Determine the [X, Y] coordinate at the center of the cell enclosing the given text.  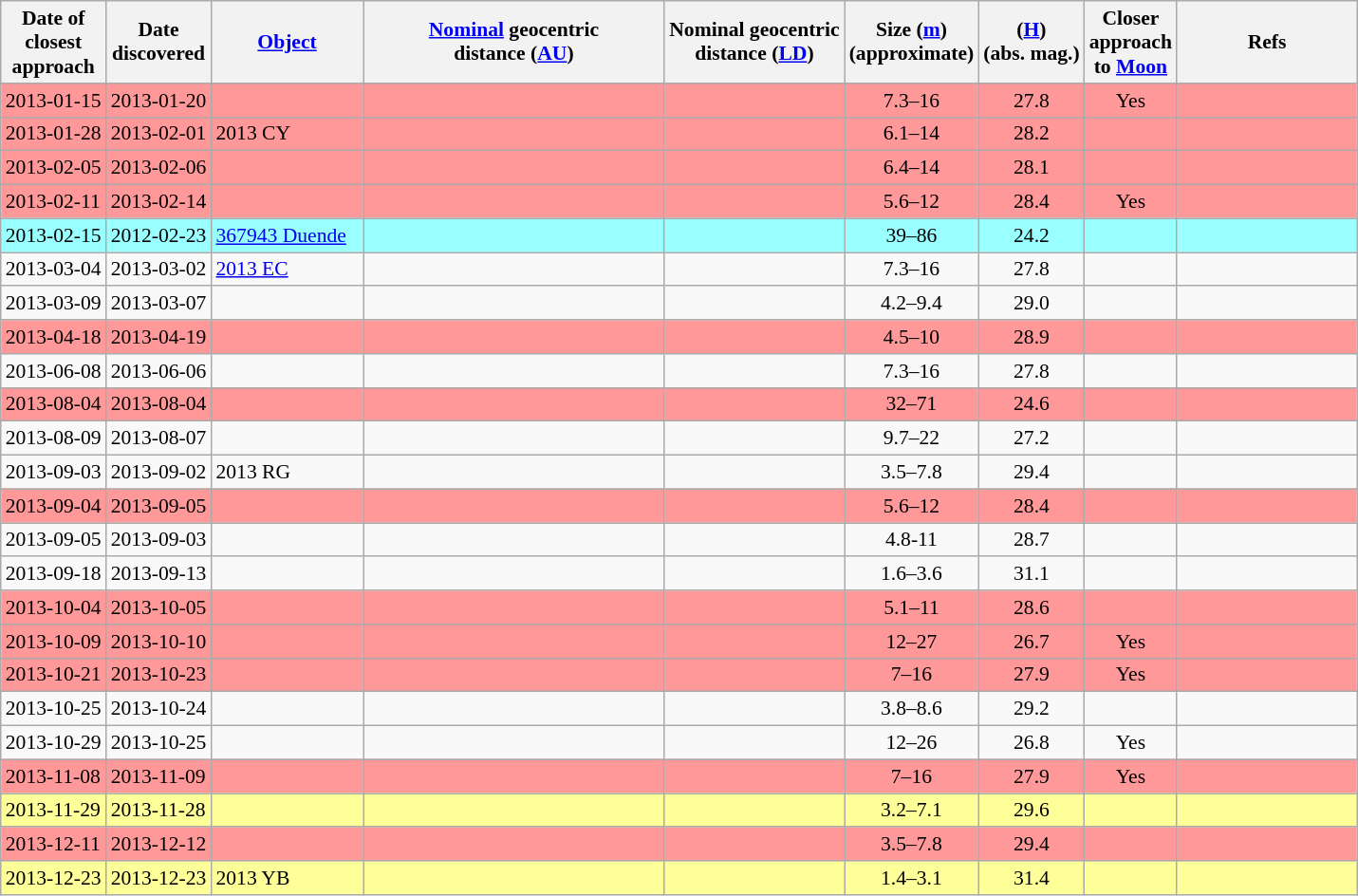
2013 YB [287, 878]
2013-10-24 [159, 709]
2013-09-02 [159, 473]
2013-03-04 [53, 270]
2013-04-19 [159, 337]
2013-12-12 [159, 845]
28.2 [1031, 134]
26.8 [1031, 743]
2013-10-10 [159, 642]
32–71 [912, 404]
39–86 [912, 235]
Object [287, 42]
Datediscovered [159, 42]
1.6–3.6 [912, 574]
26.7 [1031, 642]
4.5–10 [912, 337]
4.8-11 [912, 540]
2013-08-07 [159, 439]
Nominal geocentricdistance (LD) [753, 42]
2013-01-20 [159, 101]
2013-02-01 [159, 134]
6.1–14 [912, 134]
27.2 [1031, 439]
2013-03-09 [53, 304]
31.1 [1031, 574]
367943 Duende [287, 235]
2013-10-05 [159, 607]
9.7–22 [912, 439]
3.2–7.1 [912, 811]
24.2 [1031, 235]
2013-02-06 [159, 168]
2012-02-23 [159, 235]
2013-02-05 [53, 168]
2013-04-18 [53, 337]
Nominal geocentricdistance (AU) [514, 42]
28.9 [1031, 337]
2013 EC [287, 270]
2013-11-29 [53, 811]
28.7 [1031, 540]
2013-01-15 [53, 101]
2013-08-09 [53, 439]
2013-11-28 [159, 811]
2013-02-11 [53, 202]
2013-11-09 [159, 776]
2013-01-28 [53, 134]
2013-06-08 [53, 371]
4.2–9.4 [912, 304]
5.1–11 [912, 607]
2013-10-21 [53, 675]
2013-12-11 [53, 845]
2013-10-09 [53, 642]
2013-03-07 [159, 304]
Date ofclosestapproach [53, 42]
6.4–14 [912, 168]
28.6 [1031, 607]
29.2 [1031, 709]
(H)(abs. mag.) [1031, 42]
Size (m)(approximate) [912, 42]
2013-02-15 [53, 235]
2013 RG [287, 473]
29.6 [1031, 811]
2013-06-06 [159, 371]
2013-09-13 [159, 574]
2013-10-29 [53, 743]
24.6 [1031, 404]
Refs [1267, 42]
2013-09-18 [53, 574]
28.1 [1031, 168]
3.8–8.6 [912, 709]
2013 CY [287, 134]
2013-09-04 [53, 506]
31.4 [1031, 878]
2013-10-23 [159, 675]
2013-02-14 [159, 202]
12–26 [912, 743]
12–27 [912, 642]
2013-03-02 [159, 270]
29.0 [1031, 304]
2013-11-08 [53, 776]
Closerapproachto Moon [1131, 42]
2013-10-04 [53, 607]
1.4–3.1 [912, 878]
